Identify which cell holds the provided text, then report its (x, y) central coordinate. 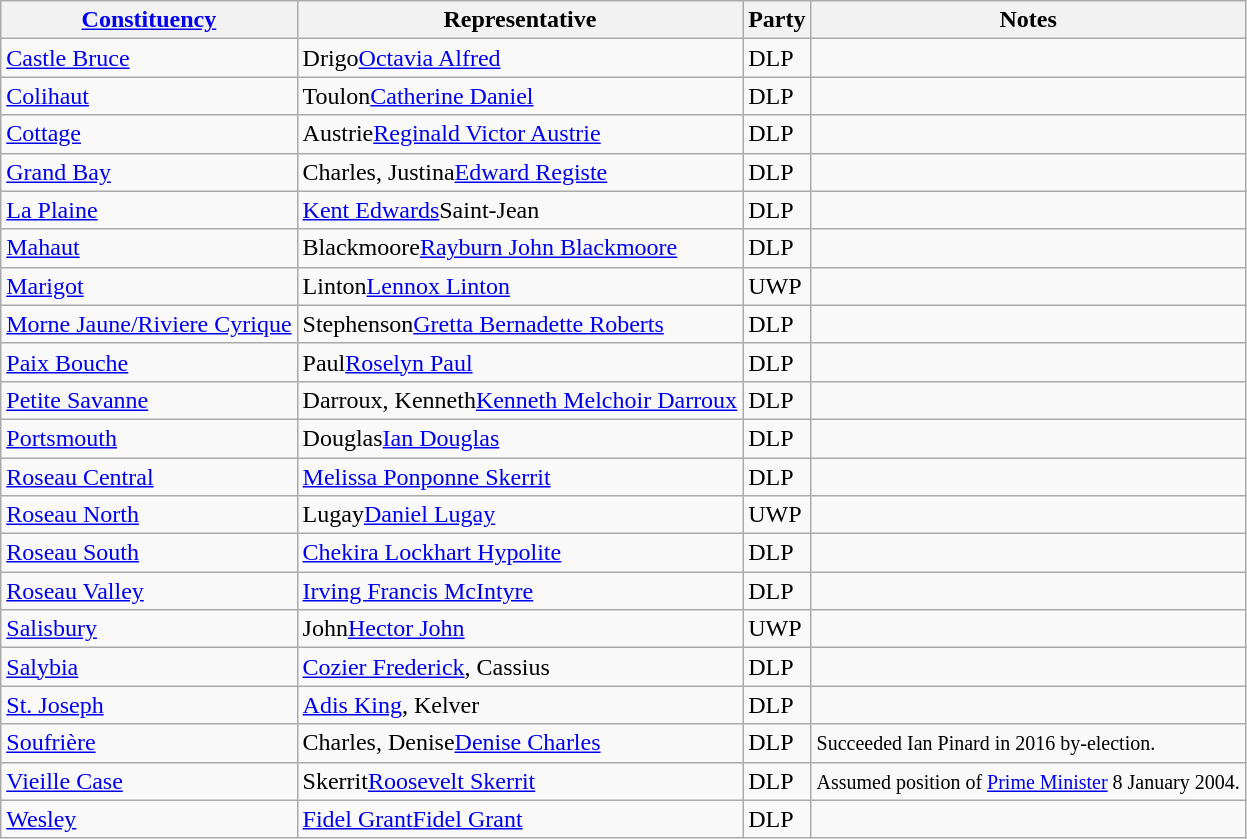
La Plaine (149, 210)
Vieille Case (149, 781)
Darroux, KennethKenneth Melchoir Darroux (520, 400)
Adis King, Kelver (520, 705)
BlackmooreRayburn John Blackmoore (520, 248)
Melissa Ponponne Skerrit (520, 477)
Portsmouth (149, 438)
Assumed position of Prime Minister 8 January 2004. (1028, 781)
PaulRoselyn Paul (520, 362)
Roseau South (149, 553)
Salybia (149, 667)
SkerritRoosevelt Skerrit (520, 781)
JohnHector John (520, 629)
Irving Francis McIntyre (520, 591)
Castle Bruce (149, 58)
St. Joseph (149, 705)
Chekira Lockhart Hypolite (520, 553)
Salisbury (149, 629)
AustrieReginald Victor Austrie (520, 134)
Morne Jaune/Riviere Cyrique (149, 324)
Constituency (149, 20)
Cottage (149, 134)
DrigoOctavia Alfred (520, 58)
Wesley (149, 819)
ToulonCatherine Daniel (520, 96)
DouglasIan Douglas (520, 438)
Kent EdwardsSaint-Jean (520, 210)
Mahaut (149, 248)
Cozier Frederick, Cassius (520, 667)
Charles, JustinaEdward Registe (520, 172)
Roseau Central (149, 477)
Roseau North (149, 515)
Colihaut (149, 96)
Marigot (149, 286)
Charles, DeniseDenise Charles (520, 743)
StephensonGretta Bernadette Roberts (520, 324)
Party (777, 20)
Notes (1028, 20)
Petite Savanne (149, 400)
Succeeded Ian Pinard in 2016 by-election. (1028, 743)
LintonLennox Linton (520, 286)
Roseau Valley (149, 591)
Fidel GrantFidel Grant (520, 819)
Paix Bouche (149, 362)
Soufrière (149, 743)
LugayDaniel Lugay (520, 515)
Grand Bay (149, 172)
Representative (520, 20)
